For the text-containing cell, return its midpoint in [x, y] coordinate format. 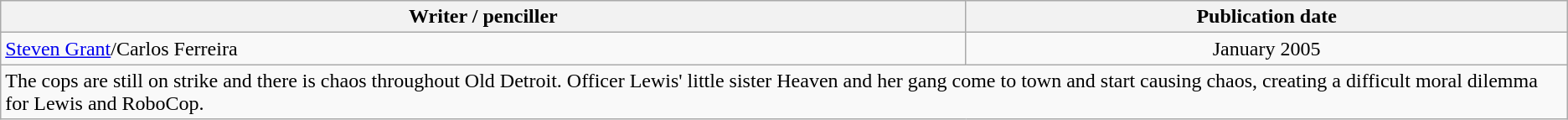
Publication date [1266, 17]
January 2005 [1266, 49]
Steven Grant/Carlos Ferreira [483, 49]
Writer / penciller [483, 17]
